Detect which cell encompasses the target text, then output its (x, y) center coordinate. 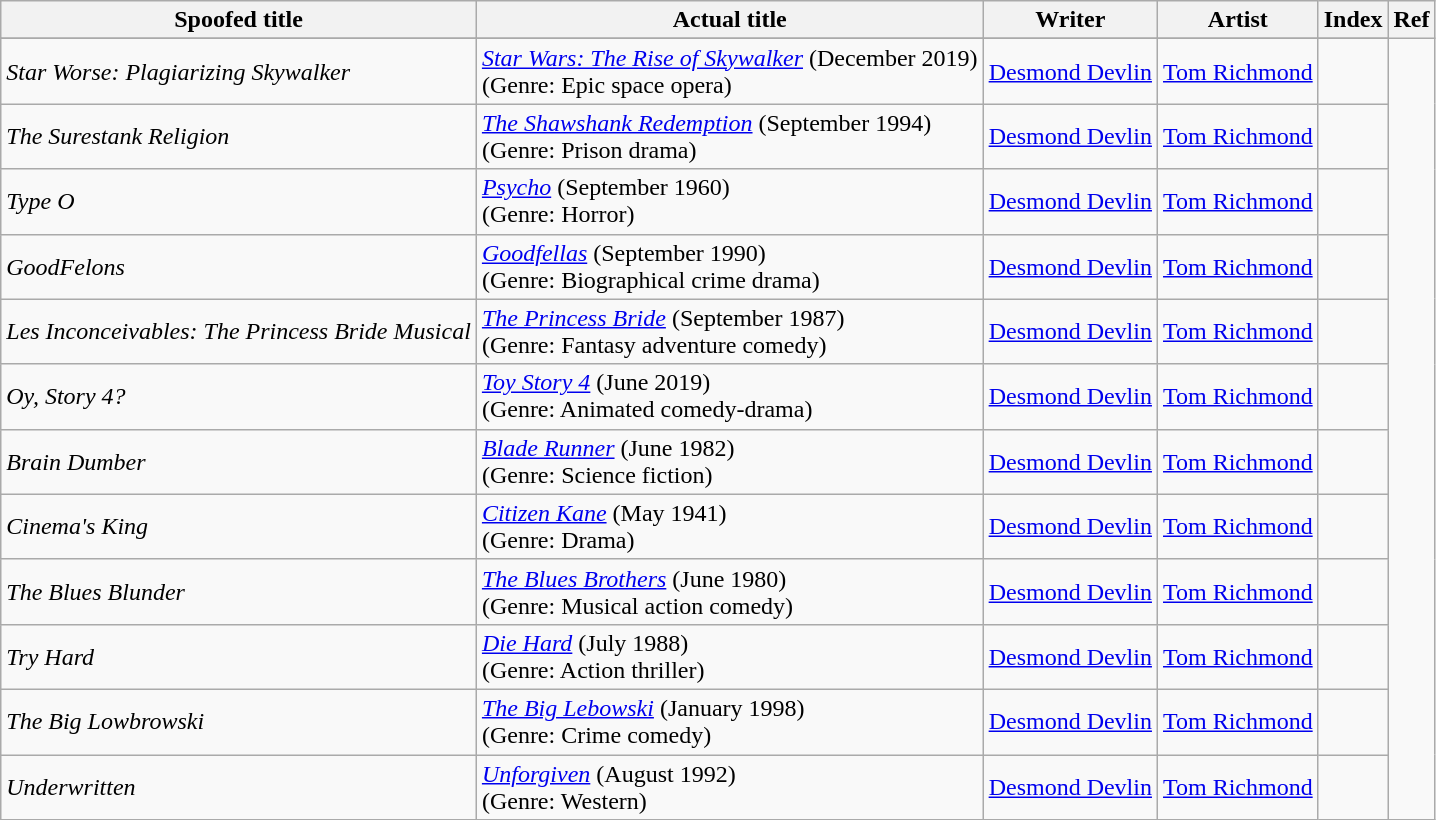
Die Hard (July 1988)(Genre: Action thriller) (730, 656)
Try Hard (239, 656)
The Blues Brothers (June 1980)(Genre: Musical action comedy) (730, 592)
Star Wars: The Rise of Skywalker (December 2019)(Genre: Epic space opera) (730, 72)
Cinema's King (239, 526)
Citizen Kane (May 1941)(Genre: Drama) (730, 526)
Psycho (September 1960)(Genre: Horror) (730, 202)
Blade Runner (June 1982)(Genre: Science fiction) (730, 462)
Underwritten (239, 786)
GoodFelons (239, 266)
Goodfellas (September 1990)(Genre: Biographical crime drama) (730, 266)
Index (1353, 20)
Les Inconceivables: The Princess Bride Musical (239, 332)
Ref (1412, 20)
Toy Story 4 (June 2019)(Genre: Animated comedy-drama) (730, 396)
Writer (1070, 20)
Unforgiven (August 1992)(Genre: Western) (730, 786)
The Blues Blunder (239, 592)
Type O (239, 202)
Spoofed title (239, 20)
Star Worse: Plagiarizing Skywalker (239, 72)
The Big Lebowski (January 1998)(Genre: Crime comedy) (730, 722)
The Surestank Religion (239, 136)
Actual title (730, 20)
Oy, Story 4? (239, 396)
The Princess Bride (September 1987)(Genre: Fantasy adventure comedy) (730, 332)
The Shawshank Redemption (September 1994)(Genre: Prison drama) (730, 136)
The Big Lowbrowski (239, 722)
Artist (1238, 20)
Brain Dumber (239, 462)
